Provide the [x, y] coordinate of the cell's center where the given text is located.  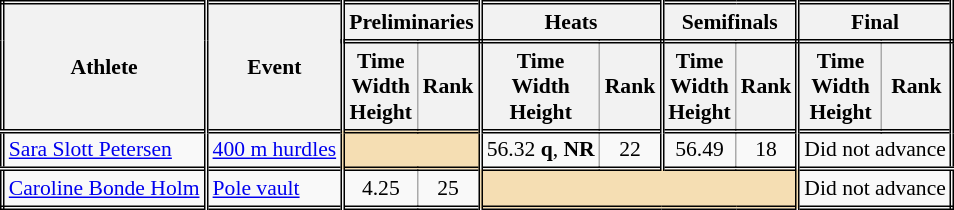
400 m hurdles [274, 150]
25 [448, 190]
Heats [571, 22]
Sara Slott Petersen [104, 150]
Event [274, 67]
Semifinals [730, 22]
4.25 [380, 190]
18 [767, 150]
56.32 q, NR [540, 150]
Final [876, 22]
22 [631, 150]
Athlete [104, 67]
Caroline Bonde Holm [104, 190]
Pole vault [274, 190]
Preliminaries [412, 22]
56.49 [699, 150]
